Determine the (x, y) coordinate at the center of the cell enclosing the given text.  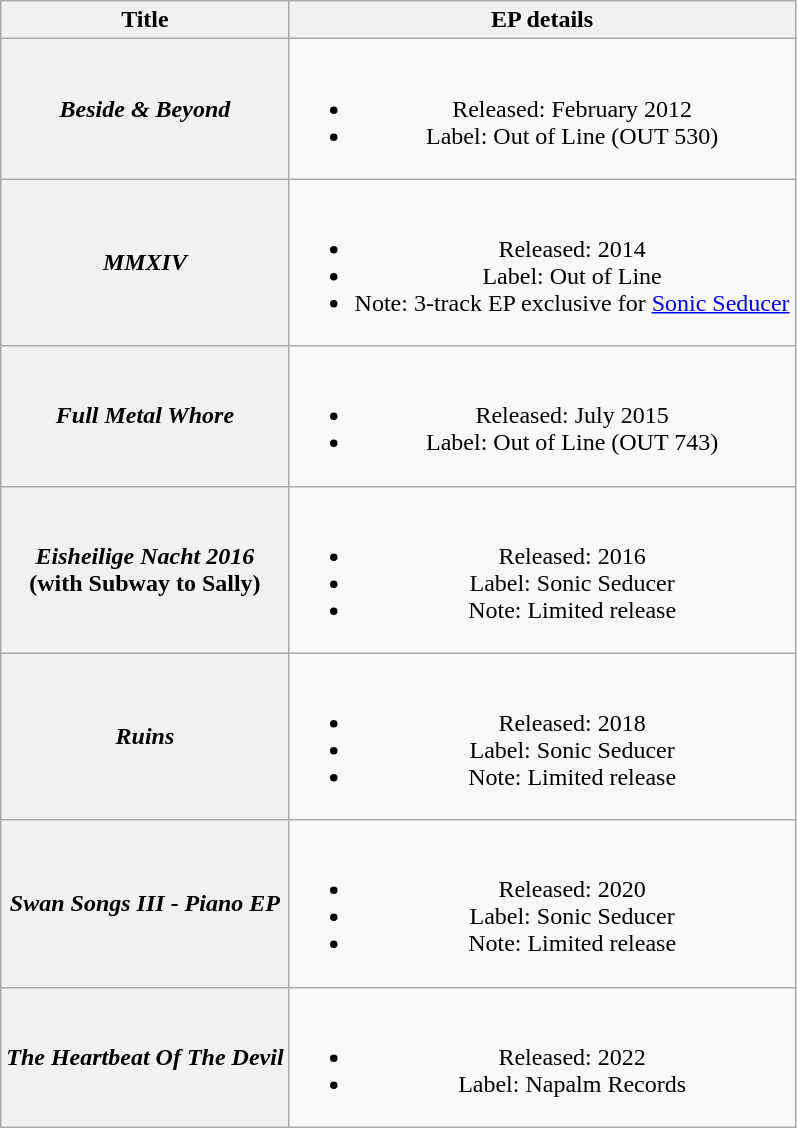
Released: 2020Label: Sonic SeducerNote: Limited release (542, 904)
Full Metal Whore (145, 416)
Title (145, 20)
Released: 2022Label: Napalm Records (542, 1057)
Released: 2018Label: Sonic SeducerNote: Limited release (542, 736)
EP details (542, 20)
The Heartbeat Of The Devil (145, 1057)
Eisheilige Nacht 2016 (with Subway to Sally) (145, 570)
MMXIV (145, 262)
Released: 2016Label: Sonic SeducerNote: Limited release (542, 570)
Released: February 2012Label: Out of Line (OUT 530) (542, 109)
Released: 2014Label: Out of LineNote: 3-track EP exclusive for Sonic Seducer (542, 262)
Beside & Beyond (145, 109)
Ruins (145, 736)
Swan Songs III - Piano EP (145, 904)
Released: July 2015Label: Out of Line (OUT 743) (542, 416)
